Provide the [x, y] coordinate of the cell's center where the given text is located.  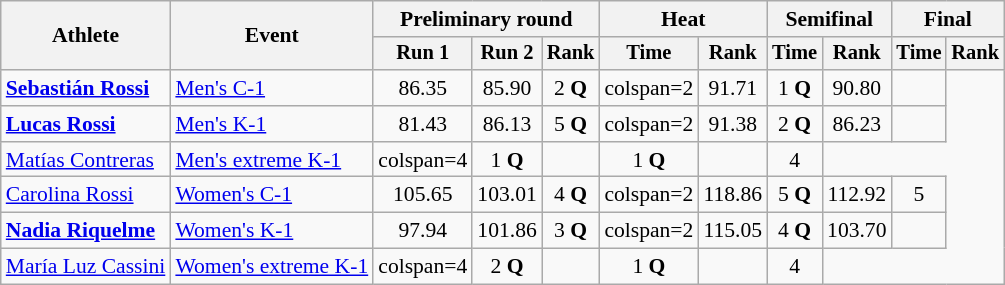
Women's K-1 [272, 231]
Semifinal [829, 19]
90.80 [856, 88]
86.23 [856, 124]
Men's K-1 [272, 124]
Matías Contreras [86, 160]
Heat [683, 19]
Preliminary round [486, 19]
Lucas Rossi [86, 124]
91.71 [732, 88]
81.43 [422, 124]
Women's extreme K-1 [272, 267]
115.05 [732, 231]
5 [920, 195]
103.70 [856, 231]
Men's extreme K-1 [272, 160]
101.86 [506, 231]
86.13 [506, 124]
86.35 [422, 88]
Carolina Rossi [86, 195]
118.86 [732, 195]
Event [272, 36]
Nadia Riquelme [86, 231]
Athlete [86, 36]
105.65 [422, 195]
María Luz Cassini [86, 267]
Women's C-1 [272, 195]
3 Q [571, 231]
Sebastián Rossi [86, 88]
Men's C-1 [272, 88]
103.01 [506, 195]
Run 2 [506, 54]
112.92 [856, 195]
Run 1 [422, 54]
91.38 [732, 124]
85.90 [506, 88]
97.94 [422, 231]
Final [948, 19]
